Return (x, y) of the center of cell containing provided text 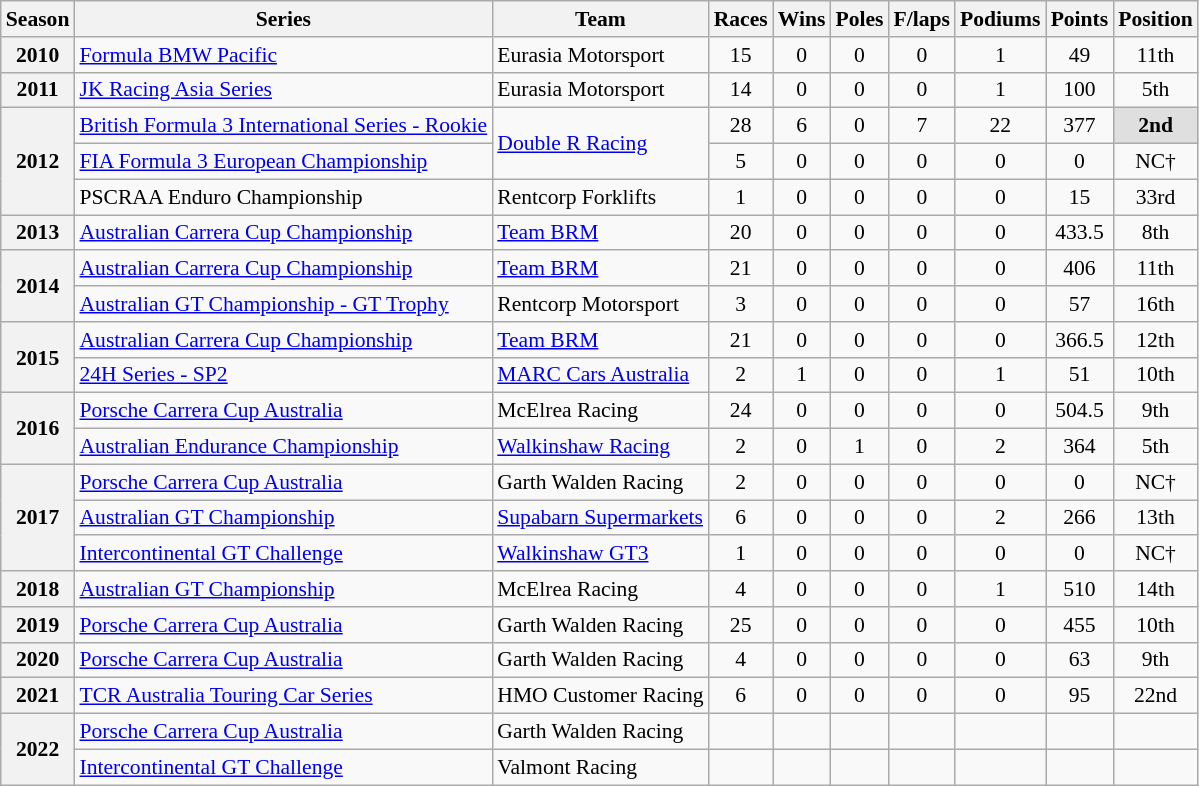
HMO Customer Racing (600, 696)
Supabarn Supermarkets (600, 518)
406 (1080, 269)
Team (600, 19)
Australian Endurance Championship (283, 447)
Double R Racing (600, 144)
Points (1080, 19)
Poles (859, 19)
2018 (38, 589)
Australian GT Championship - GT Trophy (283, 304)
2012 (38, 162)
Walkinshaw Racing (600, 447)
14 (741, 90)
Races (741, 19)
F/laps (922, 19)
2019 (38, 625)
25 (741, 625)
Series (283, 19)
20 (741, 233)
7 (922, 126)
Rentcorp Forklifts (600, 197)
Season (38, 19)
510 (1080, 589)
13th (1155, 518)
Valmont Racing (600, 767)
377 (1080, 126)
95 (1080, 696)
2011 (38, 90)
TCR Australia Touring Car Series (283, 696)
33rd (1155, 197)
14th (1155, 589)
49 (1080, 55)
2021 (38, 696)
22nd (1155, 696)
51 (1080, 375)
3 (741, 304)
PSCRAA Enduro Championship (283, 197)
504.5 (1080, 411)
FIA Formula 3 European Championship (283, 162)
366.5 (1080, 340)
2nd (1155, 126)
Walkinshaw GT3 (600, 554)
Rentcorp Motorsport (600, 304)
2013 (38, 233)
Wins (802, 19)
2015 (38, 358)
8th (1155, 233)
5 (741, 162)
JK Racing Asia Series (283, 90)
22 (1000, 126)
24H Series - SP2 (283, 375)
Podiums (1000, 19)
2010 (38, 55)
28 (741, 126)
Position (1155, 19)
24 (741, 411)
2016 (38, 428)
2022 (38, 750)
2020 (38, 660)
Formula BMW Pacific (283, 55)
63 (1080, 660)
16th (1155, 304)
364 (1080, 447)
2014 (38, 286)
British Formula 3 International Series - Rookie (283, 126)
266 (1080, 518)
12th (1155, 340)
MARC Cars Australia (600, 375)
57 (1080, 304)
2017 (38, 518)
455 (1080, 625)
433.5 (1080, 233)
100 (1080, 90)
